Determine the (X, Y) coordinate at the center of the cell enclosing the given text.  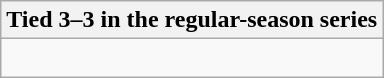
Tied 3–3 in the regular-season series (192, 20)
